Capture the cell that displays the provided text and extract its [X, Y] central coordinate. 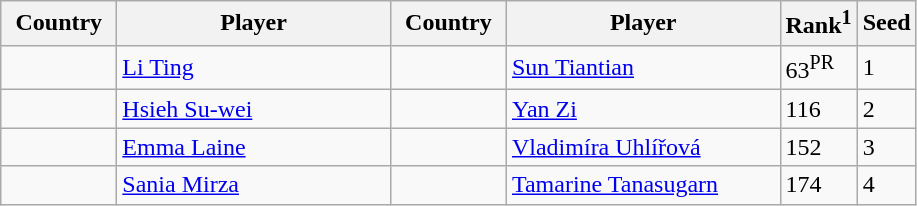
Rank1 [818, 24]
Seed [886, 24]
Hsieh Su-wei [254, 109]
4 [886, 185]
Vladimíra Uhlířová [643, 147]
3 [886, 147]
Tamarine Tanasugarn [643, 185]
Sania Mirza [254, 185]
1 [886, 68]
116 [818, 109]
Sun Tiantian [643, 68]
Yan Zi [643, 109]
Emma Laine [254, 147]
2 [886, 109]
Li Ting [254, 68]
152 [818, 147]
63PR [818, 68]
174 [818, 185]
